Capture the cell that displays the provided text and extract its (X, Y) central coordinate. 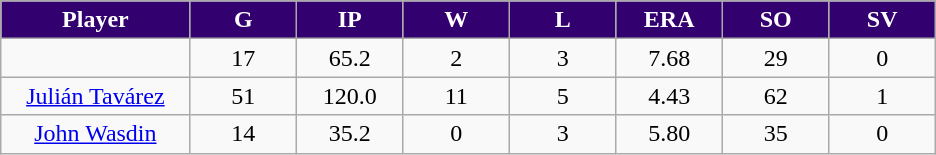
65.2 (350, 58)
Player (96, 20)
51 (243, 96)
L (562, 20)
11 (456, 96)
G (243, 20)
5.80 (669, 134)
5 (562, 96)
W (456, 20)
SO (775, 20)
ERA (669, 20)
62 (775, 96)
2 (456, 58)
35 (775, 134)
SV (882, 20)
Julián Tavárez (96, 96)
1 (882, 96)
4.43 (669, 96)
14 (243, 134)
17 (243, 58)
7.68 (669, 58)
29 (775, 58)
35.2 (350, 134)
John Wasdin (96, 134)
120.0 (350, 96)
IP (350, 20)
